Pinpoint the cell where the given text exists, returning its [X, Y] midpoint coordinate. 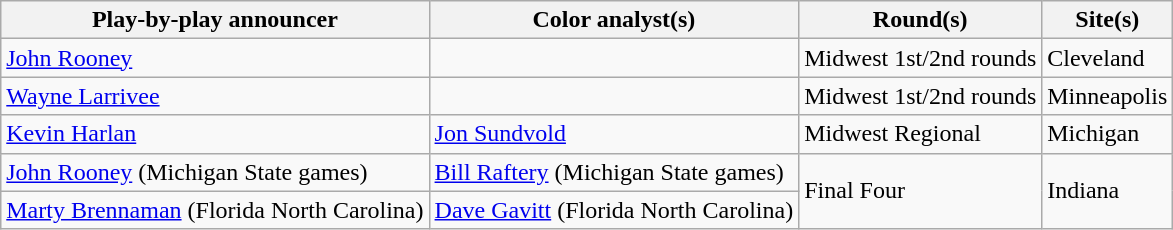
John Rooney [215, 58]
Michigan [1108, 134]
Kevin Harlan [215, 134]
Color analyst(s) [614, 20]
Marty Brennaman (Florida North Carolina) [215, 210]
Cleveland [1108, 58]
Midwest Regional [920, 134]
Round(s) [920, 20]
Wayne Larrivee [215, 96]
Jon Sundvold [614, 134]
Indiana [1108, 191]
Dave Gavitt (Florida North Carolina) [614, 210]
Play-by-play announcer [215, 20]
John Rooney (Michigan State games) [215, 172]
Minneapolis [1108, 96]
Site(s) [1108, 20]
Bill Raftery (Michigan State games) [614, 172]
Final Four [920, 191]
